Return (X, Y) of the center of cell containing provided text 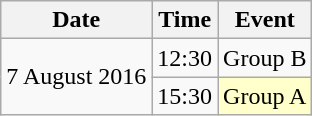
Time (185, 20)
Event (265, 20)
Date (76, 20)
15:30 (185, 96)
Group B (265, 58)
Group A (265, 96)
12:30 (185, 58)
7 August 2016 (76, 77)
